Locate the cell with the specified text and output its (x, y) center coordinate. 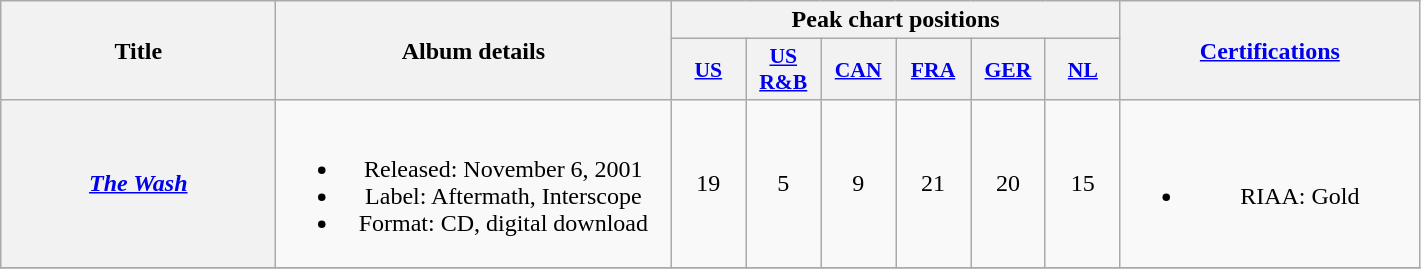
20 (1008, 184)
5 (784, 184)
RIAA: Gold (1270, 184)
GER (1008, 70)
Certifications (1270, 50)
The Wash (138, 184)
Released: November 6, 2001Label: Aftermath, InterscopeFormat: CD, digital download (474, 184)
NL (1082, 70)
CAN (858, 70)
21 (934, 184)
19 (708, 184)
15 (1082, 184)
FRA (934, 70)
USR&B (784, 70)
Album details (474, 50)
Peak chart positions (896, 20)
Title (138, 50)
9 (858, 184)
US (708, 70)
